Find where the given text appears and provide that cell's center as (x, y) coordinate. 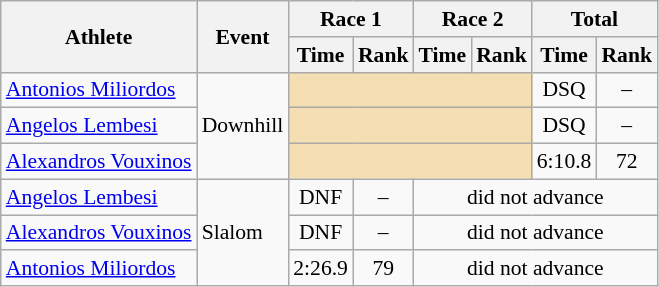
6:10.8 (564, 162)
Race 1 (350, 19)
Slalom (243, 232)
Athlete (99, 36)
72 (626, 162)
Total (594, 19)
Downhill (243, 126)
Event (243, 36)
2:26.9 (320, 269)
79 (384, 269)
Race 2 (473, 19)
